Return [x, y] of the center of cell containing provided text 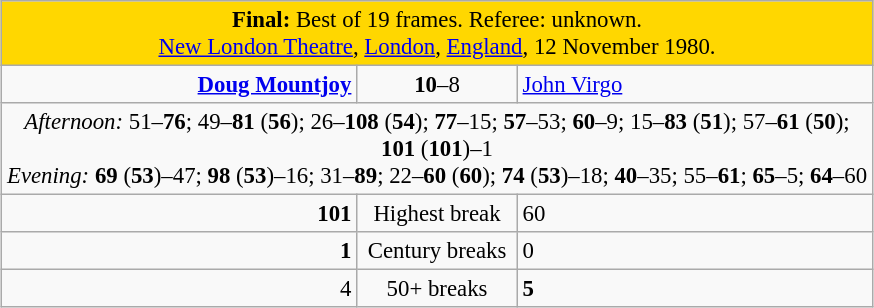
50+ breaks [438, 289]
Final: Best of 19 frames. Referee: unknown.New London Theatre, London, England, 12 November 1980. [437, 34]
Doug Mountjoy [179, 85]
4 [179, 289]
John Virgo [695, 85]
1 [179, 251]
101 [179, 214]
5 [695, 289]
60 [695, 214]
Highest break [438, 214]
0 [695, 251]
10–8 [438, 85]
Century breaks [438, 251]
